Locate the cell with the specified text and output its (X, Y) center coordinate. 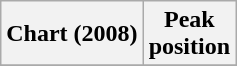
Peakposition (189, 34)
Chart (2008) (72, 34)
